Output the [x, y] coordinate of the center of the cell containing the given text.  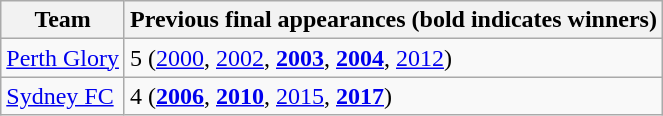
Team [63, 20]
Perth Glory [63, 58]
4 (2006, 2010, 2015, 2017) [393, 96]
Previous final appearances (bold indicates winners) [393, 20]
5 (2000, 2002, 2003, 2004, 2012) [393, 58]
Sydney FC [63, 96]
